Output the [X, Y] coordinate of the center of the cell containing the given text.  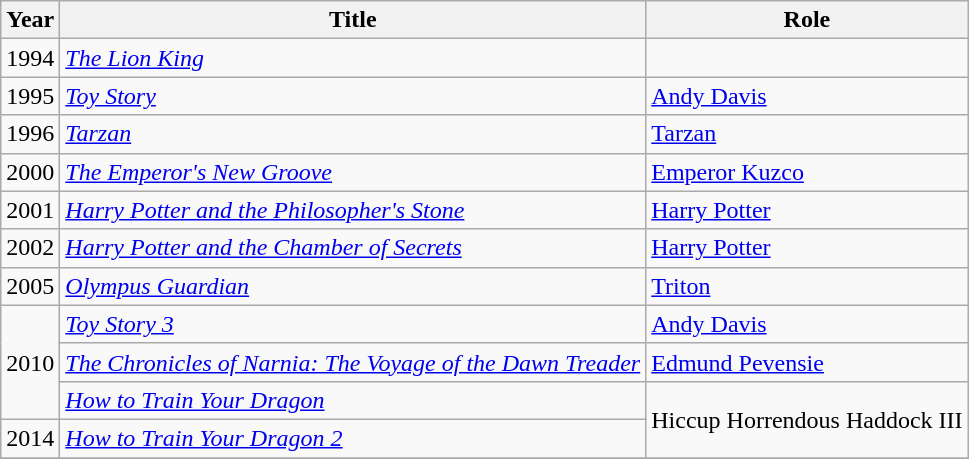
1996 [30, 134]
Harry Potter and the Philosopher's Stone [353, 210]
2001 [30, 210]
Toy Story [353, 96]
2002 [30, 248]
Title [353, 20]
Role [807, 20]
2000 [30, 172]
Hiccup Horrendous Haddock III [807, 419]
Toy Story 3 [353, 324]
Harry Potter and the Chamber of Secrets [353, 248]
1995 [30, 96]
1994 [30, 58]
The Lion King [353, 58]
How to Train Your Dragon 2 [353, 438]
How to Train Your Dragon [353, 400]
Emperor Kuzco [807, 172]
Edmund Pevensie [807, 362]
2014 [30, 438]
Triton [807, 286]
Year [30, 20]
The Chronicles of Narnia: The Voyage of the Dawn Treader [353, 362]
The Emperor's New Groove [353, 172]
2010 [30, 362]
2005 [30, 286]
Olympus Guardian [353, 286]
